Detect which cell encompasses the target text, then output its (x, y) center coordinate. 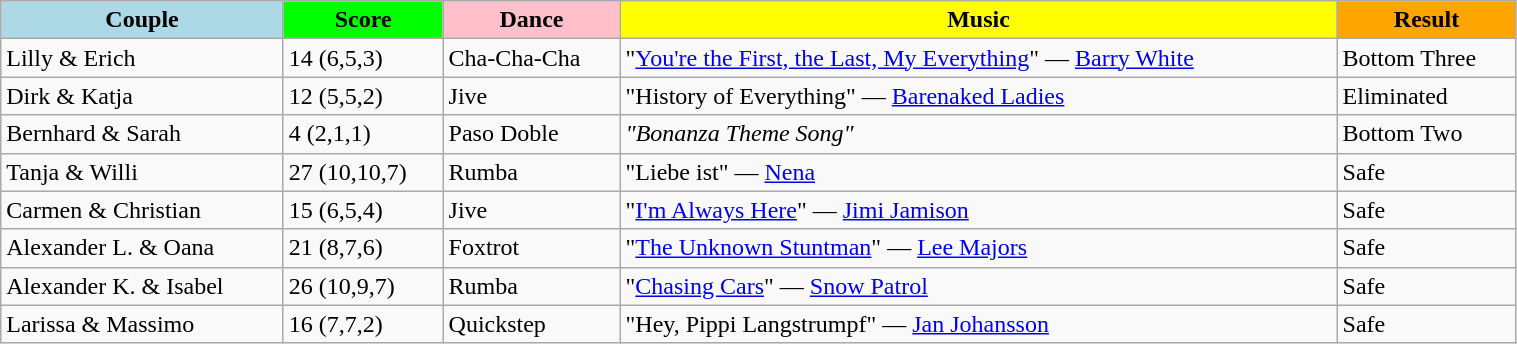
"Bonanza Theme Song" (978, 134)
27 (10,10,7) (363, 172)
Result (1426, 20)
26 (10,9,7) (363, 286)
"I'm Always Here" — Jimi Jamison (978, 210)
Tanja & Willi (142, 172)
"The Unknown Stuntman" — Lee Majors (978, 248)
Carmen & Christian (142, 210)
Eliminated (1426, 96)
Score (363, 20)
Quickstep (532, 324)
Alexander L. & Oana (142, 248)
"Liebe ist" — Nena (978, 172)
Couple (142, 20)
Foxtrot (532, 248)
"You're the First, the Last, My Everything" — Barry White (978, 58)
"Hey, Pippi Langstrumpf" — Jan Johansson (978, 324)
Music (978, 20)
14 (6,5,3) (363, 58)
Paso Doble (532, 134)
"History of Everything" — Barenaked Ladies (978, 96)
Bottom Two (1426, 134)
Dance (532, 20)
Dirk & Katja (142, 96)
Larissa & Massimo (142, 324)
Bernhard & Sarah (142, 134)
16 (7,7,2) (363, 324)
4 (2,1,1) (363, 134)
21 (8,7,6) (363, 248)
15 (6,5,4) (363, 210)
Cha-Cha-Cha (532, 58)
12 (5,5,2) (363, 96)
"Chasing Cars" — Snow Patrol (978, 286)
Lilly & Erich (142, 58)
Alexander K. & Isabel (142, 286)
Bottom Three (1426, 58)
